Pinpoint the cell where the given text exists, returning its (X, Y) midpoint coordinate. 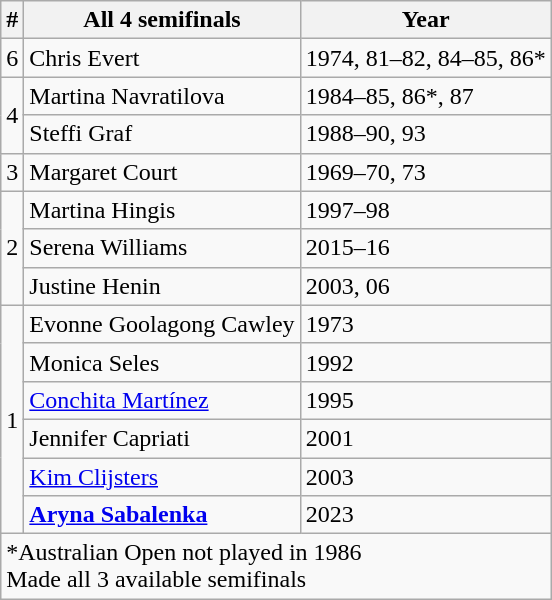
4 (12, 115)
3 (12, 172)
Steffi Graf (162, 134)
1984–85, 86*, 87 (426, 96)
Serena Williams (162, 248)
2015–16 (426, 248)
Martina Navratilova (162, 96)
2 (12, 248)
Margaret Court (162, 172)
*Australian Open not played in 1986Made all 3 available semifinals (276, 566)
# (12, 20)
Year (426, 20)
1992 (426, 362)
1 (12, 419)
2001 (426, 438)
1974, 81–82, 84–85, 86* (426, 58)
1969–70, 73 (426, 172)
1988–90, 93 (426, 134)
6 (12, 58)
Chris Evert (162, 58)
Evonne Goolagong Cawley (162, 324)
1995 (426, 400)
2003, 06 (426, 286)
Monica Seles (162, 362)
Kim Clijsters (162, 477)
1973 (426, 324)
1997–98 (426, 210)
Martina Hingis (162, 210)
Jennifer Capriati (162, 438)
All 4 semifinals (162, 20)
Justine Henin (162, 286)
2023 (426, 515)
2003 (426, 477)
Conchita Martínez (162, 400)
Aryna Sabalenka (162, 515)
